From the cell containing the given text, extract its center point as (x, y) coordinate. 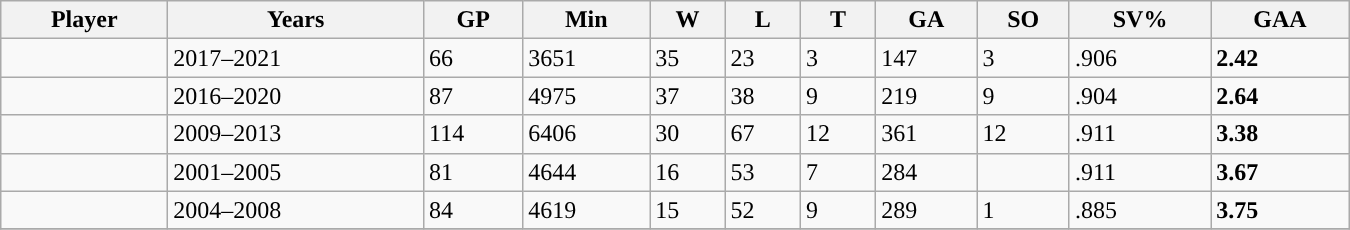
114 (474, 134)
.904 (1140, 96)
361 (926, 134)
2001–2005 (296, 172)
4619 (586, 210)
15 (688, 210)
3651 (586, 58)
Years (296, 20)
3.75 (1280, 210)
16 (688, 172)
GAA (1280, 20)
2009–2013 (296, 134)
.906 (1140, 58)
87 (474, 96)
37 (688, 96)
6406 (586, 134)
1 (1024, 210)
147 (926, 58)
SV% (1140, 20)
4644 (586, 172)
81 (474, 172)
30 (688, 134)
GP (474, 20)
289 (926, 210)
T (838, 20)
SO (1024, 20)
52 (762, 210)
Min (586, 20)
Player (84, 20)
2004–2008 (296, 210)
4975 (586, 96)
35 (688, 58)
GA (926, 20)
7 (838, 172)
L (762, 20)
2017–2021 (296, 58)
W (688, 20)
284 (926, 172)
23 (762, 58)
3.38 (1280, 134)
.885 (1140, 210)
84 (474, 210)
2.42 (1280, 58)
67 (762, 134)
38 (762, 96)
3.67 (1280, 172)
53 (762, 172)
219 (926, 96)
2.64 (1280, 96)
66 (474, 58)
2016–2020 (296, 96)
